Detect which cell encompasses the target text, then output its [X, Y] center coordinate. 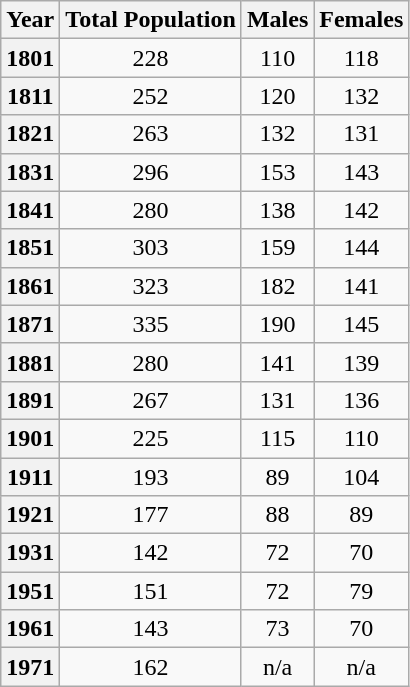
Females [362, 20]
263 [151, 134]
115 [277, 438]
1881 [30, 362]
1911 [30, 477]
159 [277, 248]
Males [277, 20]
136 [362, 400]
177 [151, 515]
323 [151, 286]
144 [362, 248]
145 [362, 324]
162 [151, 667]
1901 [30, 438]
1861 [30, 286]
225 [151, 438]
139 [362, 362]
296 [151, 172]
151 [151, 591]
267 [151, 400]
79 [362, 591]
120 [277, 96]
303 [151, 248]
182 [277, 286]
1931 [30, 553]
1871 [30, 324]
190 [277, 324]
1821 [30, 134]
1971 [30, 667]
1811 [30, 96]
Total Population [151, 20]
335 [151, 324]
1851 [30, 248]
228 [151, 58]
73 [277, 629]
1801 [30, 58]
1841 [30, 210]
1951 [30, 591]
252 [151, 96]
1961 [30, 629]
Year [30, 20]
153 [277, 172]
104 [362, 477]
1891 [30, 400]
118 [362, 58]
138 [277, 210]
1921 [30, 515]
88 [277, 515]
193 [151, 477]
1831 [30, 172]
